Find where the given text appears and provide that cell's center as (X, Y) coordinate. 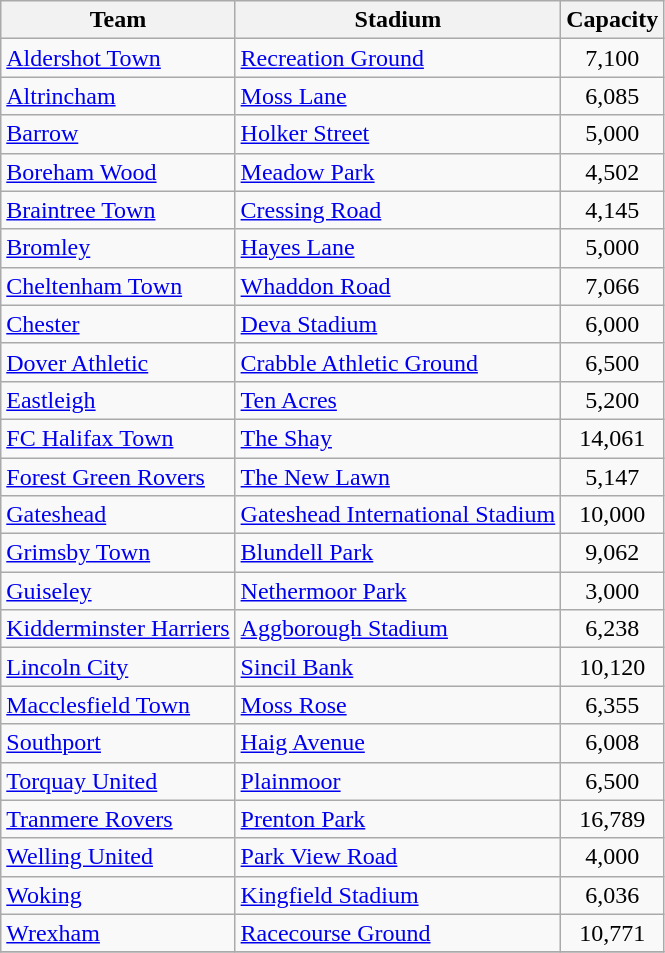
Plainmoor (398, 781)
Moss Rose (398, 705)
7,100 (612, 58)
Eastleigh (118, 400)
Capacity (612, 20)
Ten Acres (398, 400)
Aggborough Stadium (398, 629)
Gateshead International Stadium (398, 515)
Guiseley (118, 591)
Wrexham (118, 933)
Woking (118, 895)
6,238 (612, 629)
The New Lawn (398, 477)
6,355 (612, 705)
The Shay (398, 438)
Altrincham (118, 96)
Aldershot Town (118, 58)
7,066 (612, 286)
5,200 (612, 400)
6,036 (612, 895)
Dover Athletic (118, 362)
Racecourse Ground (398, 933)
4,000 (612, 857)
Crabble Athletic Ground (398, 362)
Team (118, 20)
5,147 (612, 477)
3,000 (612, 591)
4,502 (612, 172)
Braintree Town (118, 210)
Torquay United (118, 781)
Lincoln City (118, 667)
Chester (118, 324)
Barrow (118, 134)
Southport (118, 743)
Deva Stadium (398, 324)
14,061 (612, 438)
Macclesfield Town (118, 705)
Whaddon Road (398, 286)
Holker Street (398, 134)
6,008 (612, 743)
Tranmere Rovers (118, 819)
Moss Lane (398, 96)
Park View Road (398, 857)
9,062 (612, 553)
Gateshead (118, 515)
10,000 (612, 515)
Welling United (118, 857)
Grimsby Town (118, 553)
Cheltenham Town (118, 286)
Nethermoor Park (398, 591)
Hayes Lane (398, 248)
Prenton Park (398, 819)
16,789 (612, 819)
6,000 (612, 324)
Kingfield Stadium (398, 895)
10,771 (612, 933)
Cressing Road (398, 210)
Bromley (118, 248)
Blundell Park (398, 553)
Kidderminster Harriers (118, 629)
Boreham Wood (118, 172)
6,085 (612, 96)
4,145 (612, 210)
FC Halifax Town (118, 438)
Stadium (398, 20)
Forest Green Rovers (118, 477)
Meadow Park (398, 172)
Recreation Ground (398, 58)
Sincil Bank (398, 667)
10,120 (612, 667)
Haig Avenue (398, 743)
